Output the [x, y] coordinate of the center of the cell containing the given text.  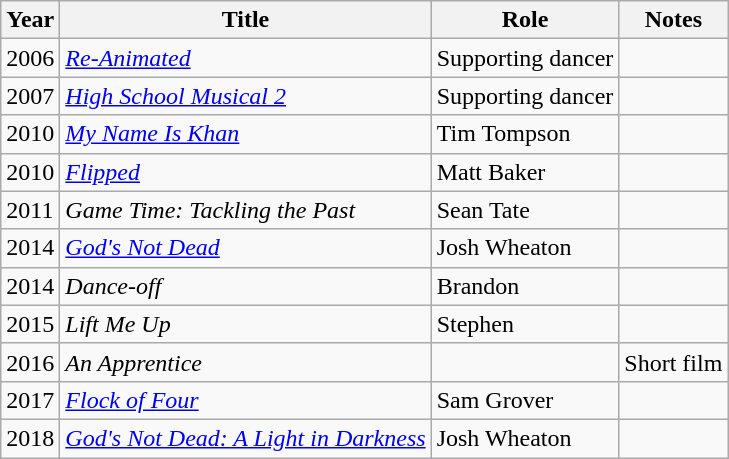
2007 [30, 96]
Notes [674, 20]
Short film [674, 362]
Year [30, 20]
Re-Animated [246, 58]
Stephen [525, 324]
High School Musical 2 [246, 96]
God's Not Dead [246, 248]
Title [246, 20]
Lift Me Up [246, 324]
Game Time: Tackling the Past [246, 210]
2006 [30, 58]
Flipped [246, 172]
Dance-off [246, 286]
Matt Baker [525, 172]
2016 [30, 362]
My Name Is Khan [246, 134]
Role [525, 20]
Sam Grover [525, 400]
An Apprentice [246, 362]
Sean Tate [525, 210]
God's Not Dead: A Light in Darkness [246, 438]
Tim Tompson [525, 134]
2015 [30, 324]
2011 [30, 210]
Flock of Four [246, 400]
Brandon [525, 286]
2017 [30, 400]
2018 [30, 438]
